For the text-containing cell, return its midpoint in [X, Y] coordinate format. 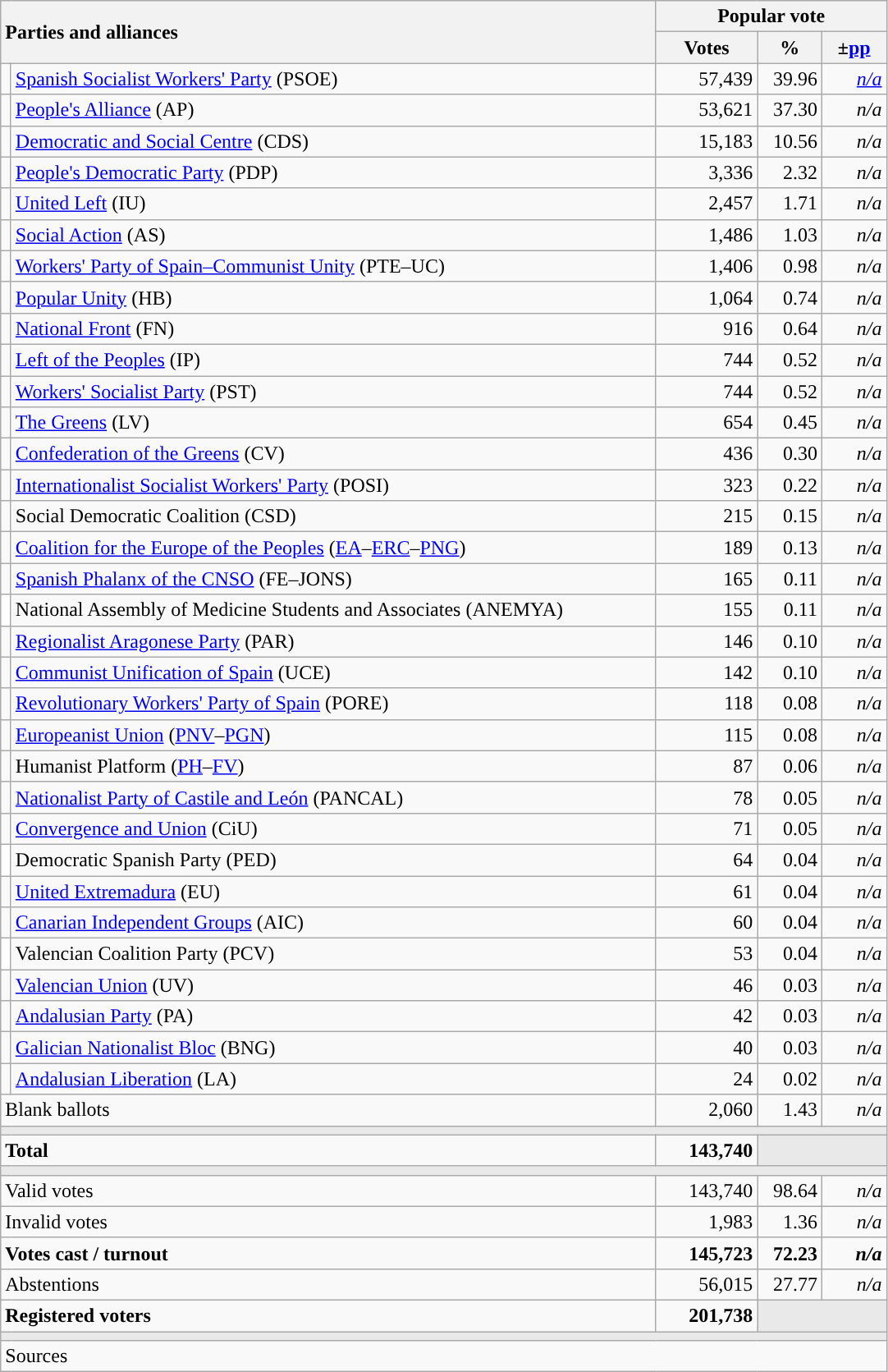
Convergence and Union (CiU) [333, 828]
1,486 [707, 235]
1,406 [707, 266]
78 [707, 797]
Andalusian Party (PA) [333, 1016]
165 [707, 579]
Europeanist Union (PNV–PGN) [333, 735]
323 [707, 485]
1,064 [707, 297]
0.22 [790, 485]
0.15 [790, 516]
142 [707, 672]
Blank ballots [328, 1110]
People's Alliance (AP) [333, 110]
53 [707, 954]
Registered voters [328, 1315]
15,183 [707, 141]
115 [707, 735]
Valencian Coalition Party (PCV) [333, 954]
Spanish Phalanx of the CNSO (FE–JONS) [333, 579]
0.64 [790, 328]
Democratic Spanish Party (PED) [333, 860]
37.30 [790, 110]
Workers' Party of Spain–Communist Unity (PTE–UC) [333, 266]
0.30 [790, 454]
Confederation of the Greens (CV) [333, 454]
United Extremadura (EU) [333, 891]
0.06 [790, 766]
Left of the Peoples (IP) [333, 360]
146 [707, 641]
71 [707, 828]
±pp [854, 48]
1,983 [707, 1222]
Social Democratic Coalition (CSD) [333, 516]
155 [707, 610]
60 [707, 923]
87 [707, 766]
215 [707, 516]
189 [707, 548]
98.64 [790, 1191]
Social Action (AS) [333, 235]
57,439 [707, 79]
Coalition for the Europe of the Peoples (EA–ERC–PNG) [333, 548]
27.77 [790, 1284]
Popular vote [771, 16]
145,723 [707, 1253]
United Left (IU) [333, 204]
654 [707, 423]
% [790, 48]
0.98 [790, 266]
Canarian Independent Groups (AIC) [333, 923]
118 [707, 704]
10.56 [790, 141]
People's Democratic Party (PDP) [333, 172]
Sources [443, 1356]
Andalusian Liberation (LA) [333, 1079]
Galician Nationalist Bloc (BNG) [333, 1048]
Regionalist Aragonese Party (PAR) [333, 641]
Total [328, 1150]
53,621 [707, 110]
24 [707, 1079]
61 [707, 891]
436 [707, 454]
Internationalist Socialist Workers' Party (POSI) [333, 485]
Humanist Platform (PH–FV) [333, 766]
Abstentions [328, 1284]
3,336 [707, 172]
1.43 [790, 1110]
0.74 [790, 297]
201,738 [707, 1315]
64 [707, 860]
Votes cast / turnout [328, 1253]
39.96 [790, 79]
Votes [707, 48]
1.71 [790, 204]
2,060 [707, 1110]
Invalid votes [328, 1222]
72.23 [790, 1253]
Spanish Socialist Workers' Party (PSOE) [333, 79]
Valencian Union (UV) [333, 985]
Workers' Socialist Party (PST) [333, 392]
National Front (FN) [333, 328]
0.45 [790, 423]
Parties and alliances [328, 32]
0.13 [790, 548]
Revolutionary Workers' Party of Spain (PORE) [333, 704]
916 [707, 328]
The Greens (LV) [333, 423]
42 [707, 1016]
0.02 [790, 1079]
1.36 [790, 1222]
2.32 [790, 172]
46 [707, 985]
1.03 [790, 235]
40 [707, 1048]
Popular Unity (HB) [333, 297]
Democratic and Social Centre (CDS) [333, 141]
Communist Unification of Spain (UCE) [333, 672]
Valid votes [328, 1191]
2,457 [707, 204]
National Assembly of Medicine Students and Associates (ANEMYA) [333, 610]
56,015 [707, 1284]
Nationalist Party of Castile and León (PANCAL) [333, 797]
